Search for the cell housing the specified text and yield its (x, y) center coordinate. 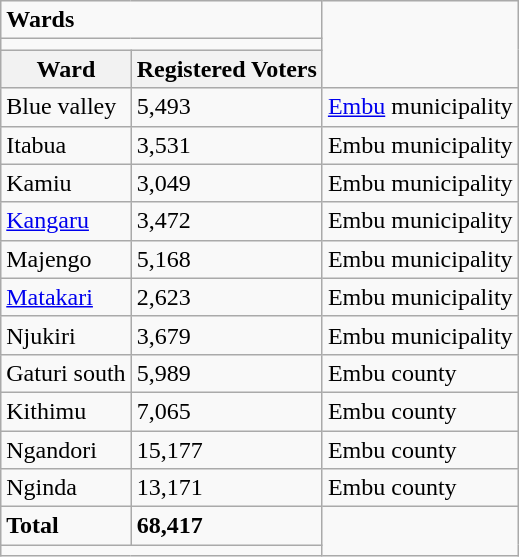
Njukiri (66, 335)
Registered Voters (226, 69)
Matakari (66, 297)
68,417 (226, 526)
Ward (66, 69)
Kangaru (66, 221)
Majengo (66, 259)
Wards (162, 20)
3,049 (226, 183)
15,177 (226, 449)
Total (66, 526)
Kamiu (66, 183)
Kithimu (66, 411)
Ngandori (66, 449)
3,472 (226, 221)
3,531 (226, 145)
7,065 (226, 411)
2,623 (226, 297)
13,171 (226, 488)
Nginda (66, 488)
Gaturi south (66, 373)
3,679 (226, 335)
5,989 (226, 373)
Blue valley (66, 107)
Itabua (66, 145)
5,168 (226, 259)
5,493 (226, 107)
